Provide the [x, y] coordinate of the cell's center where the given text is located.  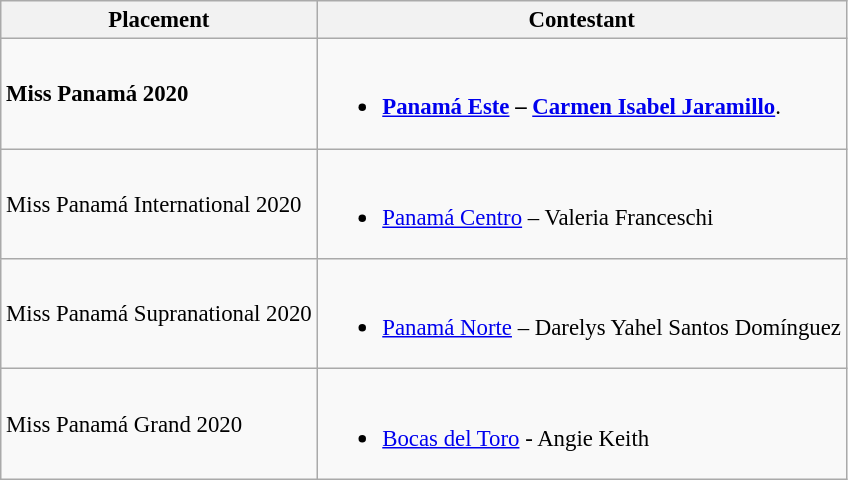
Panamá Centro – Valeria Franceschi [582, 204]
Placement [159, 20]
Contestant [582, 20]
Miss Panamá Grand 2020 [159, 424]
Panamá Este – Carmen Isabel Jaramillo. [582, 94]
Panamá Norte – Darelys Yahel Santos Domínguez [582, 314]
Miss Panamá Supranational 2020 [159, 314]
Miss Panamá International 2020 [159, 204]
Miss Panamá 2020 [159, 94]
Bocas del Toro - Angie Keith [582, 424]
